Capture the cell that displays the provided text and extract its (x, y) central coordinate. 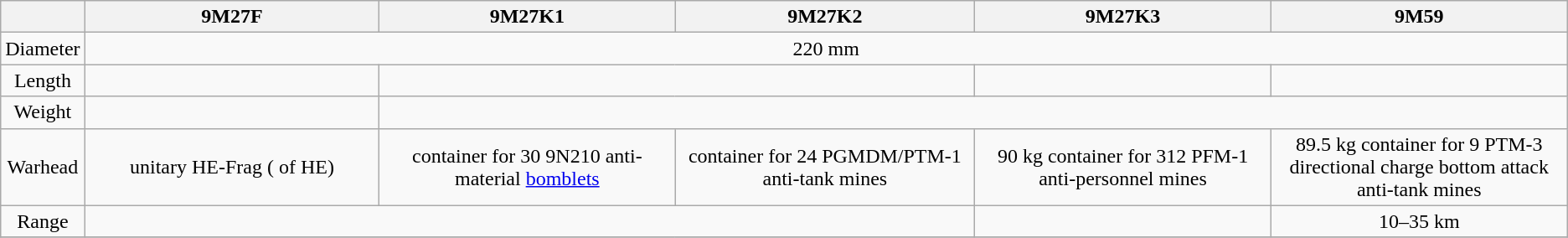
Weight (43, 112)
9M27F (232, 17)
90 kg container for 312 PFM-1 anti-personnel mines (1122, 167)
220 mm (826, 49)
container for 30 9N210 anti-material bomblets (528, 167)
Range (43, 221)
89.5 kg container for 9 PTM-3 directional charge bottom attack anti-tank mines (1419, 167)
9M27K1 (528, 17)
Length (43, 80)
Diameter (43, 49)
Warhead (43, 167)
unitary HE-Frag ( of HE) (232, 167)
9M27K2 (825, 17)
9M59 (1419, 17)
9M27K3 (1122, 17)
container for 24 PGMDM/PTM-1 anti-tank mines (825, 167)
10–35 km (1419, 221)
